Find where the given text appears and provide that cell's center as [x, y] coordinate. 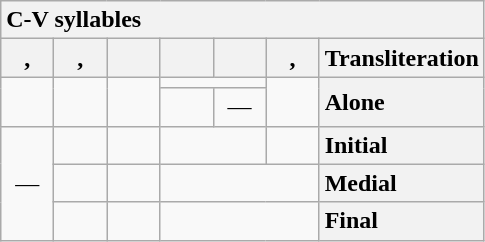
Initial [402, 145]
Final [402, 221]
Medial [402, 183]
Transliteration [402, 58]
Alone [402, 102]
C-V syllables [243, 20]
